Detect which cell encompasses the target text, then output its (X, Y) center coordinate. 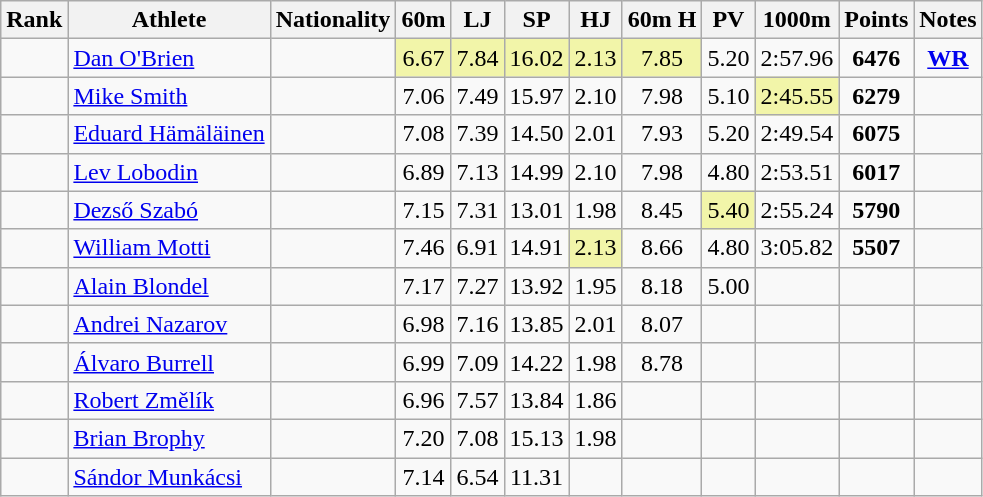
16.02 (536, 58)
Álvaro Burrell (169, 362)
7.09 (478, 362)
7.93 (662, 134)
7.13 (478, 172)
15.97 (536, 96)
14.99 (536, 172)
Points (876, 20)
2:45.55 (797, 96)
7.15 (424, 210)
5507 (876, 248)
William Motti (169, 248)
2:57.96 (797, 58)
5.40 (728, 210)
7.31 (478, 210)
6.98 (424, 324)
7.16 (478, 324)
15.13 (536, 438)
1000m (797, 20)
1.95 (596, 286)
Lev Lobodin (169, 172)
8.07 (662, 324)
6017 (876, 172)
6.54 (478, 477)
5790 (876, 210)
Robert Změlík (169, 400)
1.86 (596, 400)
7.14 (424, 477)
2:53.51 (797, 172)
7.84 (478, 58)
WR (948, 58)
SP (536, 20)
Dan O'Brien (169, 58)
7.85 (662, 58)
7.17 (424, 286)
6476 (876, 58)
Alain Blondel (169, 286)
PV (728, 20)
6.96 (424, 400)
6075 (876, 134)
6279 (876, 96)
7.57 (478, 400)
Mike Smith (169, 96)
Notes (948, 20)
Athlete (169, 20)
13.85 (536, 324)
Sándor Munkácsi (169, 477)
14.50 (536, 134)
Eduard Hämäläinen (169, 134)
11.31 (536, 477)
13.01 (536, 210)
8.78 (662, 362)
LJ (478, 20)
2:49.54 (797, 134)
7.49 (478, 96)
7.06 (424, 96)
14.91 (536, 248)
5.10 (728, 96)
Brian Brophy (169, 438)
14.22 (536, 362)
8.66 (662, 248)
Rank (34, 20)
6.67 (424, 58)
6.89 (424, 172)
7.46 (424, 248)
Andrei Nazarov (169, 324)
5.00 (728, 286)
6.99 (424, 362)
60m H (662, 20)
6.91 (478, 248)
8.18 (662, 286)
8.45 (662, 210)
HJ (596, 20)
2:55.24 (797, 210)
60m (424, 20)
7.27 (478, 286)
Nationality (333, 20)
7.39 (478, 134)
3:05.82 (797, 248)
Dezső Szabó (169, 210)
13.92 (536, 286)
13.84 (536, 400)
7.20 (424, 438)
